Detect which cell encompasses the target text, then output its [X, Y] center coordinate. 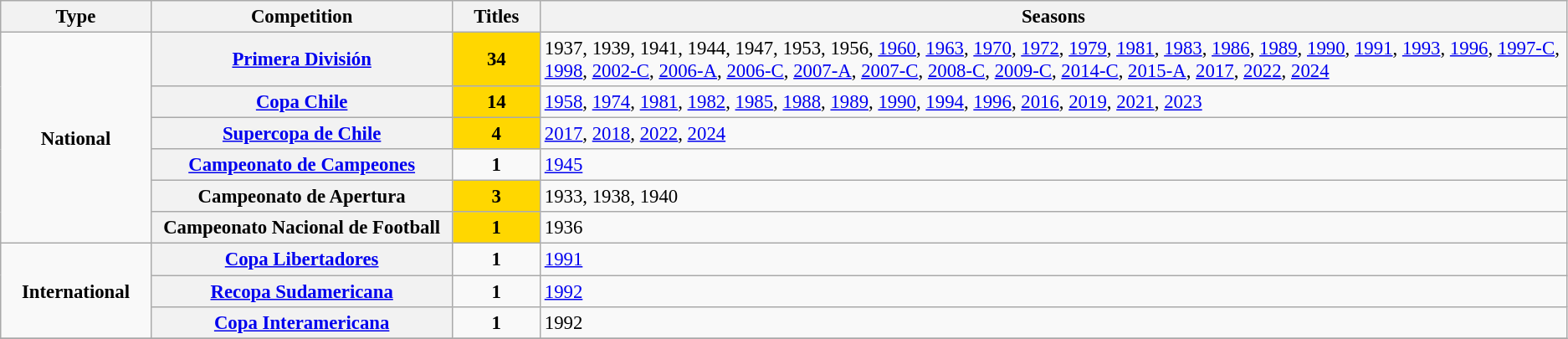
Competition [301, 17]
Supercopa de Chile [301, 134]
Type [75, 17]
2017, 2018, 2022, 2024 [1053, 134]
Campeonato de Apertura [301, 197]
Copa Libertadores [301, 259]
4 [496, 134]
Seasons [1053, 17]
Titles [496, 17]
1958, 1974, 1981, 1982, 1985, 1988, 1989, 1990, 1994, 1996, 2016, 2019, 2021, 2023 [1053, 102]
International [75, 291]
Copa Chile [301, 102]
1945 [1053, 165]
National [75, 139]
34 [496, 60]
1933, 1938, 1940 [1053, 197]
Primera División [301, 60]
Copa Interamericana [301, 322]
14 [496, 102]
Recopa Sudamericana [301, 291]
Campeonato de Campeones [301, 165]
3 [496, 197]
1991 [1053, 259]
1936 [1053, 229]
Campeonato Nacional de Football [301, 229]
